Capture the cell that displays the provided text and extract its [x, y] central coordinate. 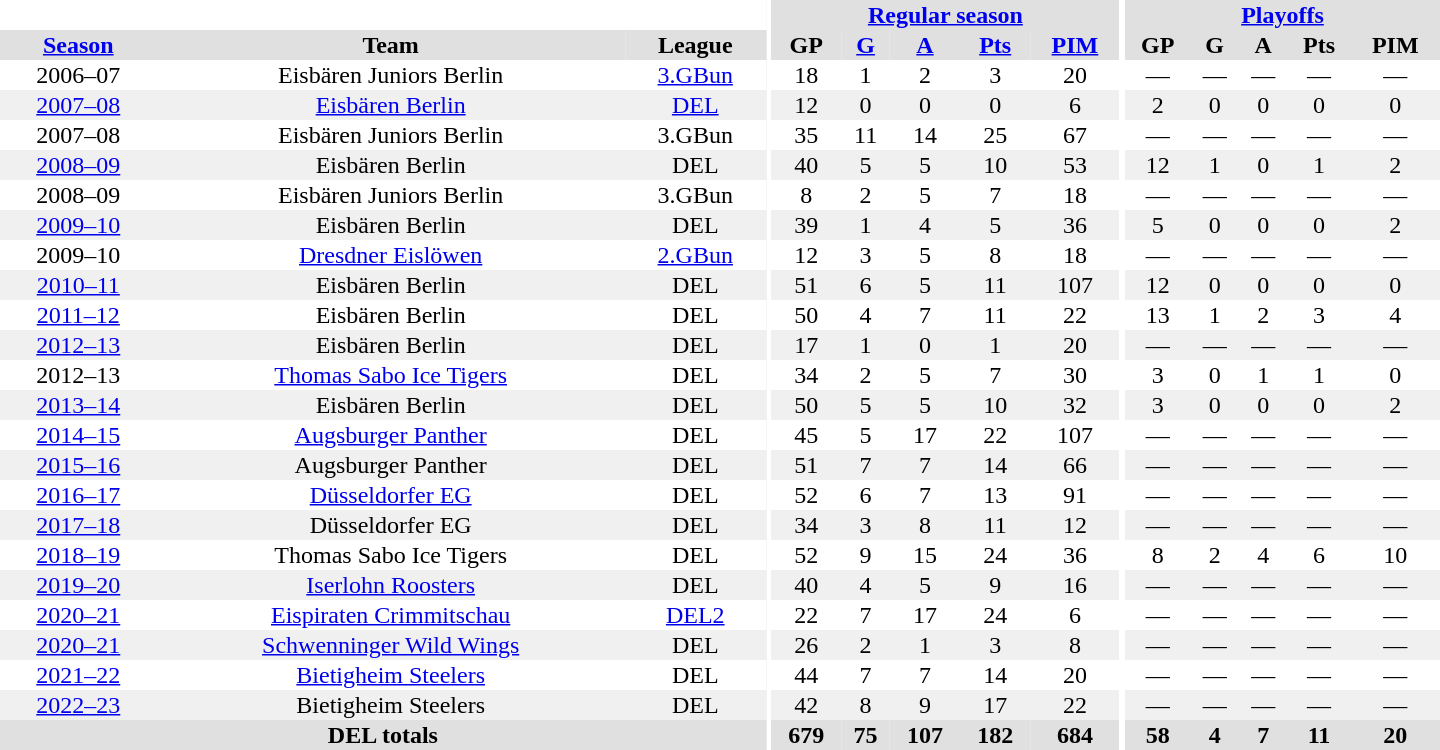
58 [1158, 735]
DEL totals [383, 735]
42 [806, 705]
66 [1074, 465]
2010–11 [78, 285]
2011–12 [78, 315]
League [696, 45]
Season [78, 45]
684 [1074, 735]
2021–22 [78, 675]
91 [1074, 495]
75 [866, 735]
Eispiraten Crimmitschau [391, 615]
2013–14 [78, 405]
67 [1074, 135]
Dresdner Eislöwen [391, 255]
2015–16 [78, 465]
2018–19 [78, 555]
35 [806, 135]
25 [995, 135]
26 [806, 645]
15 [925, 555]
45 [806, 435]
Playoffs [1282, 15]
30 [1074, 375]
Regular season [945, 15]
32 [1074, 405]
DEL2 [696, 615]
182 [995, 735]
679 [806, 735]
Schwenninger Wild Wings [391, 645]
39 [806, 225]
2019–20 [78, 585]
2022–23 [78, 705]
2.GBun [696, 255]
2016–17 [78, 495]
Team [391, 45]
2017–18 [78, 525]
53 [1074, 165]
16 [1074, 585]
2006–07 [78, 75]
2014–15 [78, 435]
Iserlohn Roosters [391, 585]
44 [806, 675]
